Locate the cell with the specified text and output its [X, Y] center coordinate. 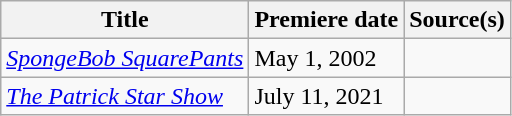
May 1, 2002 [326, 58]
Premiere date [326, 20]
July 11, 2021 [326, 96]
The Patrick Star Show [125, 96]
SpongeBob SquarePants [125, 58]
Title [125, 20]
Source(s) [458, 20]
